Scan for the cell matching the given text and deliver its (X, Y) coordinate at center. 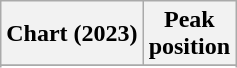
Peakposition (189, 34)
Chart (2023) (72, 34)
